Extract the [x, y] coordinate from the center of the cell holding the provided text.  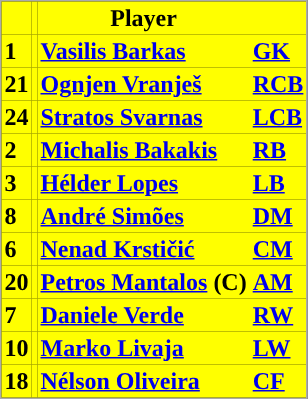
LB [278, 182]
8 [17, 216]
LW [278, 348]
2 [17, 150]
Nenad Krstičić [144, 248]
GK [278, 50]
24 [17, 116]
3 [17, 182]
Michalis Bakakis [144, 150]
Marko Livaja [144, 348]
DM [278, 216]
Daniele Verde [144, 314]
20 [17, 282]
7 [17, 314]
Player [144, 18]
Stratos Svarnas [144, 116]
Nélson Oliveira [144, 380]
André Simões [144, 216]
6 [17, 248]
21 [17, 84]
Hélder Lopes [144, 182]
CF [278, 380]
Ognjen Vranješ [144, 84]
RW [278, 314]
CM [278, 248]
1 [17, 50]
AM [278, 282]
Petros Mantalos (C) [144, 282]
18 [17, 380]
10 [17, 348]
LCB [278, 116]
Vasilis Barkas [144, 50]
RCB [278, 84]
RB [278, 150]
